Locate the cell with the specified text and output its [X, Y] center coordinate. 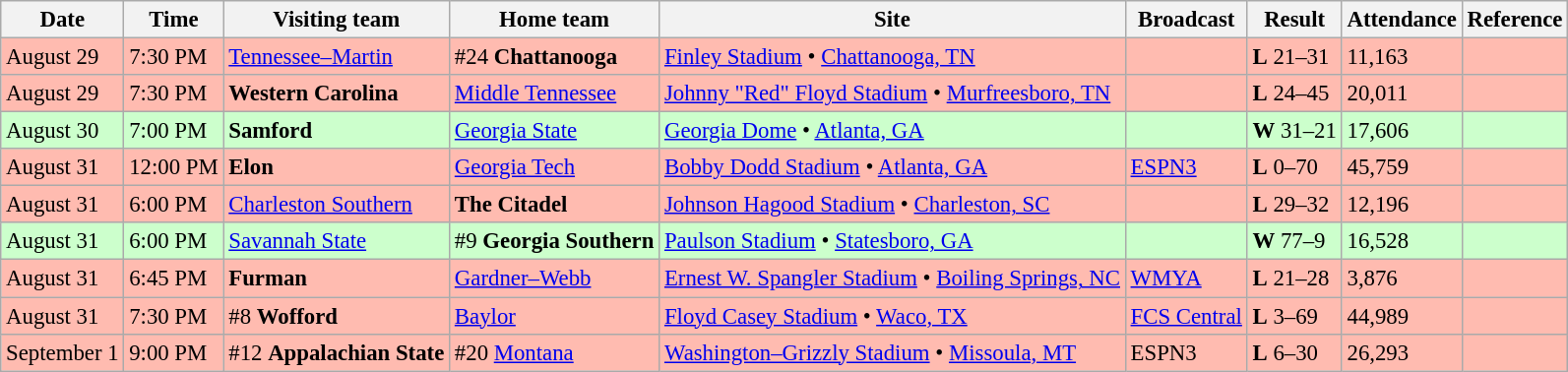
Floyd Casey Stadium • Waco, TX [893, 316]
45,759 [1402, 167]
#24 Chattanooga [555, 57]
7:00 PM [173, 131]
#9 Georgia Southern [555, 241]
L 21–31 [1294, 57]
3,876 [1402, 279]
L 24–45 [1294, 93]
WMYA [1186, 279]
20,011 [1402, 93]
L 0–70 [1294, 167]
L 29–32 [1294, 205]
Visiting team [337, 20]
Reference [1515, 20]
44,989 [1402, 316]
Time [173, 20]
#12 Appalachian State [337, 352]
6:45 PM [173, 279]
Baylor [555, 316]
Georgia Tech [555, 167]
Result [1294, 20]
Bobby Dodd Stadium • Atlanta, GA [893, 167]
Paulson Stadium • Statesboro, GA [893, 241]
9:00 PM [173, 352]
#8 Wofford [337, 316]
Broadcast [1186, 20]
11,163 [1402, 57]
Western Carolina [337, 93]
September 1 [63, 352]
16,528 [1402, 241]
FCS Central [1186, 316]
12:00 PM [173, 167]
Ernest W. Spangler Stadium • Boiling Springs, NC [893, 279]
Georgia State [555, 131]
L 3–69 [1294, 316]
12,196 [1402, 205]
Johnny "Red" Floyd Stadium • Murfreesboro, TN [893, 93]
Middle Tennessee [555, 93]
Washington–Grizzly Stadium • Missoula, MT [893, 352]
Finley Stadium • Chattanooga, TN [893, 57]
Gardner–Webb [555, 279]
L 21–28 [1294, 279]
Elon [337, 167]
August 30 [63, 131]
L 6–30 [1294, 352]
Johnson Hagood Stadium • Charleston, SC [893, 205]
Georgia Dome • Atlanta, GA [893, 131]
Tennessee–Martin [337, 57]
Site [893, 20]
Samford [337, 131]
W 77–9 [1294, 241]
W 31–21 [1294, 131]
Savannah State [337, 241]
Home team [555, 20]
17,606 [1402, 131]
#20 Montana [555, 352]
The Citadel [555, 205]
Attendance [1402, 20]
Date [63, 20]
Charleston Southern [337, 205]
Furman [337, 279]
26,293 [1402, 352]
